Provide the (X, Y) coordinate of the cell's center where the given text is located.  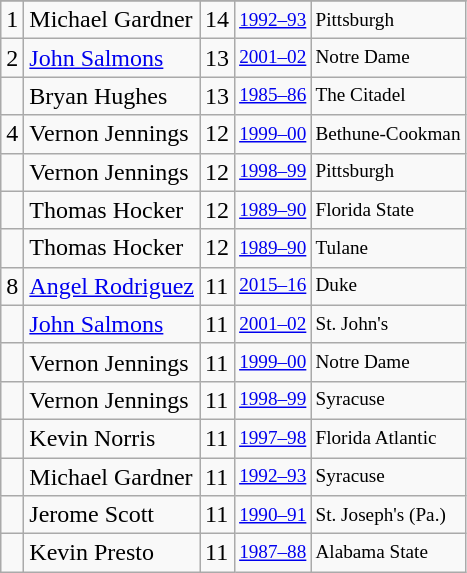
Kevin Norris (112, 438)
The Citadel (388, 96)
St. John's (388, 324)
1 (12, 20)
1985–86 (273, 96)
8 (12, 286)
Florida Atlantic (388, 438)
1987–88 (273, 553)
St. Joseph's (Pa.) (388, 515)
14 (218, 20)
1997–98 (273, 438)
Bryan Hughes (112, 96)
2015–16 (273, 286)
4 (12, 134)
Florida State (388, 210)
Angel Rodriguez (112, 286)
Alabama State (388, 553)
Duke (388, 286)
Kevin Presto (112, 553)
Jerome Scott (112, 515)
Tulane (388, 248)
2 (12, 58)
1990–91 (273, 515)
Bethune-Cookman (388, 134)
